Pinpoint the cell where the given text exists, returning its (X, Y) midpoint coordinate. 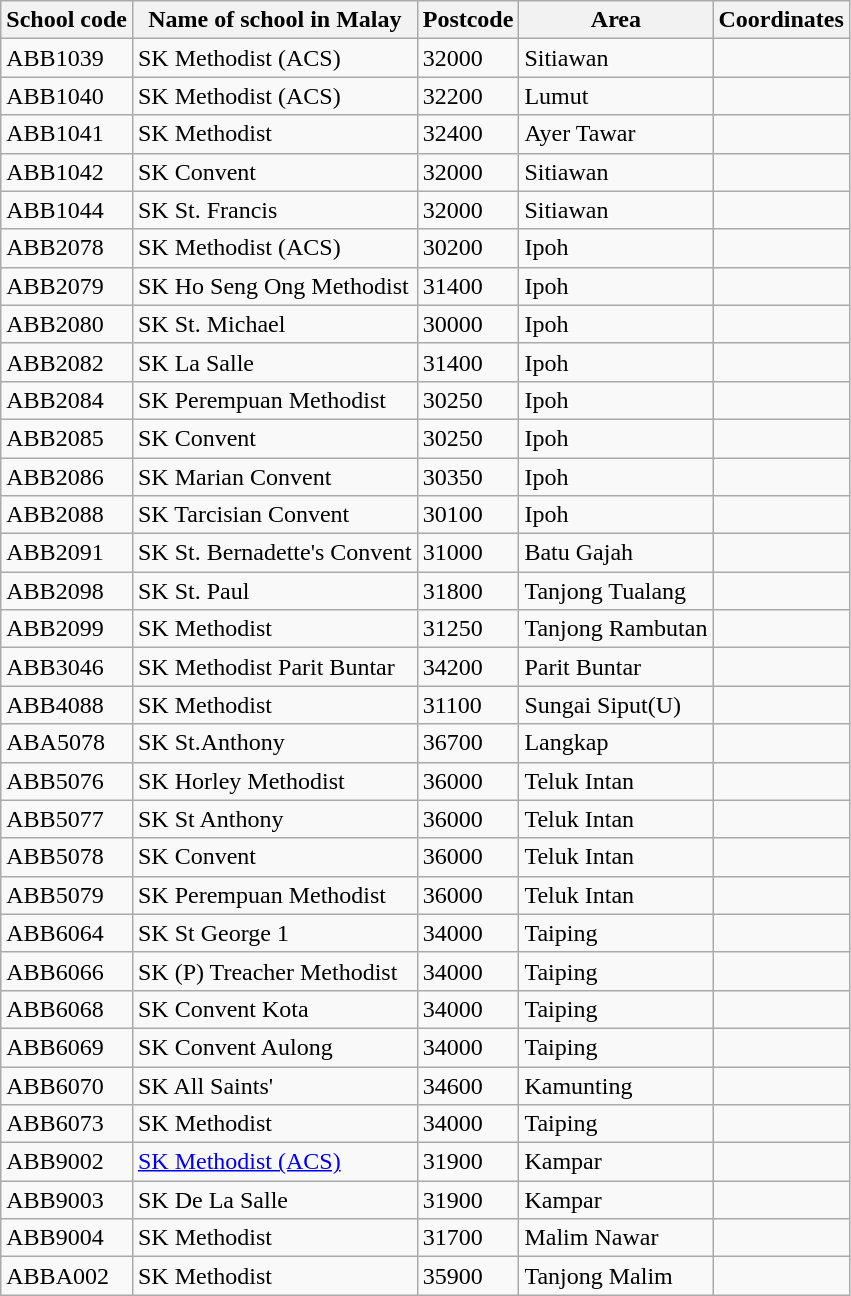
SK Tarcisian Convent (274, 515)
SK St.Anthony (274, 743)
ABB1040 (67, 96)
SK La Salle (274, 362)
Postcode (468, 20)
SK Ho Seng Ong Methodist (274, 286)
Ayer Tawar (616, 134)
ABB5076 (67, 781)
Langkap (616, 743)
ABBA002 (67, 1276)
31800 (468, 591)
SK All Saints' (274, 1085)
30000 (468, 324)
ABB1041 (67, 134)
ABB2088 (67, 515)
31700 (468, 1238)
SK (P) Treacher Methodist (274, 971)
Sungai Siput(U) (616, 705)
Tanjong Tualang (616, 591)
31250 (468, 629)
Name of school in Malay (274, 20)
ABB2085 (67, 438)
ABB1039 (67, 58)
Area (616, 20)
SK Convent Kota (274, 1009)
30100 (468, 515)
Lumut (616, 96)
34600 (468, 1085)
SK St. Michael (274, 324)
ABB2080 (67, 324)
ABB5078 (67, 857)
Tanjong Rambutan (616, 629)
ABB9004 (67, 1238)
ABB2084 (67, 400)
ABB6068 (67, 1009)
ABB6070 (67, 1085)
SK St George 1 (274, 933)
Coordinates (781, 20)
ABB5079 (67, 895)
ABB2082 (67, 362)
ABB9003 (67, 1200)
SK Methodist Parit Buntar (274, 667)
36700 (468, 743)
ABB5077 (67, 819)
ABB6064 (67, 933)
32400 (468, 134)
SK St. Paul (274, 591)
SK Convent Aulong (274, 1047)
ABB1044 (67, 210)
34200 (468, 667)
ABB2078 (67, 248)
SK Marian Convent (274, 477)
35900 (468, 1276)
ABB2099 (67, 629)
Parit Buntar (616, 667)
SK De La Salle (274, 1200)
ABB2098 (67, 591)
30350 (468, 477)
Malim Nawar (616, 1238)
ABB2079 (67, 286)
ABB2086 (67, 477)
ABB2091 (67, 553)
SK St. Francis (274, 210)
30200 (468, 248)
ABA5078 (67, 743)
ABB9002 (67, 1162)
Tanjong Malim (616, 1276)
ABB4088 (67, 705)
31100 (468, 705)
ABB6066 (67, 971)
ABB6073 (67, 1124)
ABB1042 (67, 172)
SK St Anthony (274, 819)
Batu Gajah (616, 553)
ABB6069 (67, 1047)
SK St. Bernadette's Convent (274, 553)
Kamunting (616, 1085)
32200 (468, 96)
31000 (468, 553)
ABB3046 (67, 667)
School code (67, 20)
SK Horley Methodist (274, 781)
